Output the [X, Y] coordinate of the center of the cell containing the given text.  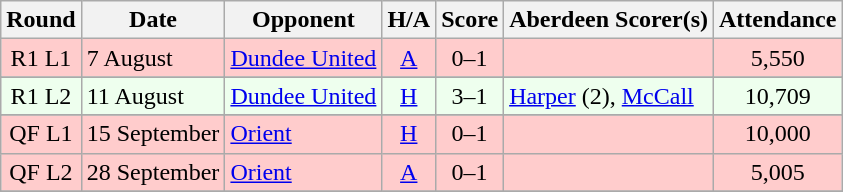
3–1 [470, 96]
QF L2 [41, 172]
10,000 [778, 134]
28 September [153, 172]
Score [470, 20]
11 August [153, 96]
Date [153, 20]
Aberdeen Scorer(s) [609, 20]
Harper (2), McCall [609, 96]
QF L1 [41, 134]
R1 L2 [41, 96]
Opponent [304, 20]
7 August [153, 58]
H/A [409, 20]
5,005 [778, 172]
R1 L1 [41, 58]
10,709 [778, 96]
Round [41, 20]
15 September [153, 134]
5,550 [778, 58]
Attendance [778, 20]
